Pinpoint the cell where the given text exists, returning its (X, Y) midpoint coordinate. 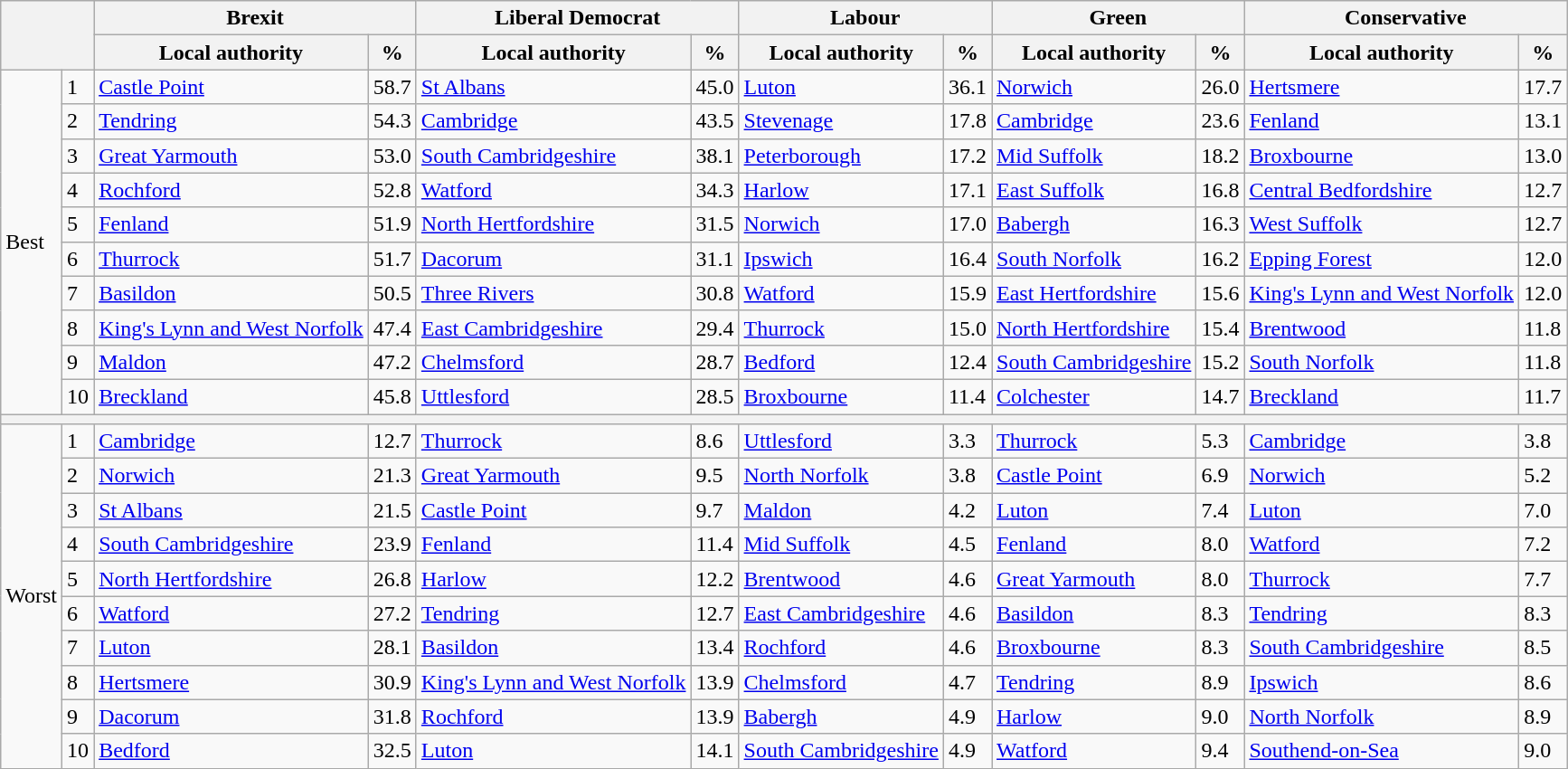
13.4 (714, 648)
Stevenage (841, 121)
11.7 (1543, 396)
26.8 (392, 579)
14.7 (1221, 396)
17.2 (968, 156)
Three Rivers (553, 293)
31.5 (714, 224)
51.7 (392, 259)
21.5 (392, 510)
17.7 (1543, 87)
13.1 (1543, 121)
4.7 (968, 682)
15.2 (1221, 362)
15.0 (968, 328)
13.0 (1543, 156)
7.4 (1221, 510)
9.7 (714, 510)
53.0 (392, 156)
5.2 (1543, 476)
29.4 (714, 328)
30.9 (392, 682)
4.5 (968, 545)
28.7 (714, 362)
West Suffolk (1382, 224)
31.8 (392, 717)
45.0 (714, 87)
6.9 (1221, 476)
28.5 (714, 396)
50.5 (392, 293)
30.8 (714, 293)
23.6 (1221, 121)
7.7 (1543, 579)
5.3 (1221, 441)
Colchester (1093, 396)
32.5 (392, 751)
7.2 (1543, 545)
16.8 (1221, 190)
Liberal Democrat (577, 18)
54.3 (392, 121)
27.2 (392, 613)
16.2 (1221, 259)
23.9 (392, 545)
4.2 (968, 510)
East Suffolk (1093, 190)
14.1 (714, 751)
43.5 (714, 121)
15.9 (968, 293)
Conservative (1405, 18)
45.8 (392, 396)
Southend-on-Sea (1382, 751)
3.3 (968, 441)
17.1 (968, 190)
Green (1118, 18)
26.0 (1221, 87)
51.9 (392, 224)
36.1 (968, 87)
58.7 (392, 87)
Central Bedfordshire (1382, 190)
18.2 (1221, 156)
9.5 (714, 476)
15.6 (1221, 293)
52.8 (392, 190)
34.3 (714, 190)
8.5 (1543, 648)
9.4 (1221, 751)
12.2 (714, 579)
Best (32, 242)
East Hertfordshire (1093, 293)
Epping Forest (1382, 259)
16.4 (968, 259)
7.0 (1543, 510)
38.1 (714, 156)
21.3 (392, 476)
31.1 (714, 259)
Labour (864, 18)
16.3 (1221, 224)
15.4 (1221, 328)
28.1 (392, 648)
17.8 (968, 121)
Brexit (255, 18)
47.4 (392, 328)
17.0 (968, 224)
47.2 (392, 362)
Peterborough (841, 156)
Worst (32, 597)
12.4 (968, 362)
